Return [X, Y] of the center of cell containing provided text 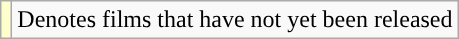
Denotes films that have not yet been released [235, 20]
